From the cell containing the given text, extract its center point as (x, y) coordinate. 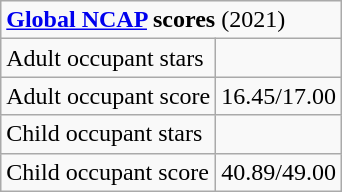
Child occupant score (108, 172)
Adult occupant stars (108, 58)
Adult occupant score (108, 96)
Child occupant stars (108, 134)
40.89/49.00 (279, 172)
Global NCAP scores (2021) (172, 20)
16.45/17.00 (279, 96)
